Detect which cell encompasses the target text, then output its (X, Y) center coordinate. 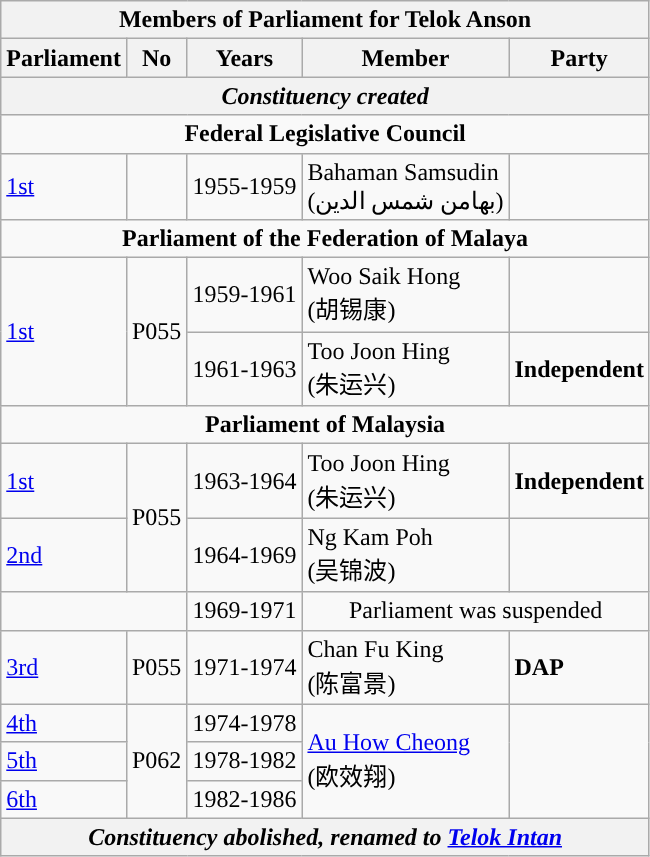
Parliament of Malaysia (326, 425)
1971-1974 (244, 667)
2nd (64, 555)
DAP (579, 667)
Au How Cheong (欧效翔) (406, 761)
P062 (156, 761)
Federal Legislative Council (326, 134)
No (156, 58)
Parliament of the Federation of Malaya (326, 239)
Woo Saik Hong (胡锡康) (406, 295)
1964-1969 (244, 555)
Chan Fu King (陈富景) (406, 667)
4th (64, 723)
Member (406, 58)
Parliament (64, 58)
Members of Parliament for Telok Anson (326, 20)
1978-1982 (244, 761)
1969-1971 (244, 611)
3rd (64, 667)
1959-1961 (244, 295)
1974-1978 (244, 723)
Years (244, 58)
Constituency abolished, renamed to Telok Intan (326, 837)
Ng Kam Poh (吴锦波) (406, 555)
Party (579, 58)
6th (64, 799)
1963-1964 (244, 481)
1982-1986 (244, 799)
Constituency created (326, 96)
Parliament was suspended (476, 611)
1961-1963 (244, 369)
Bahaman Samsudin (بهامن شمس الدين) (406, 186)
5th (64, 761)
1955-1959 (244, 186)
